Return (x, y) of the center of cell containing provided text 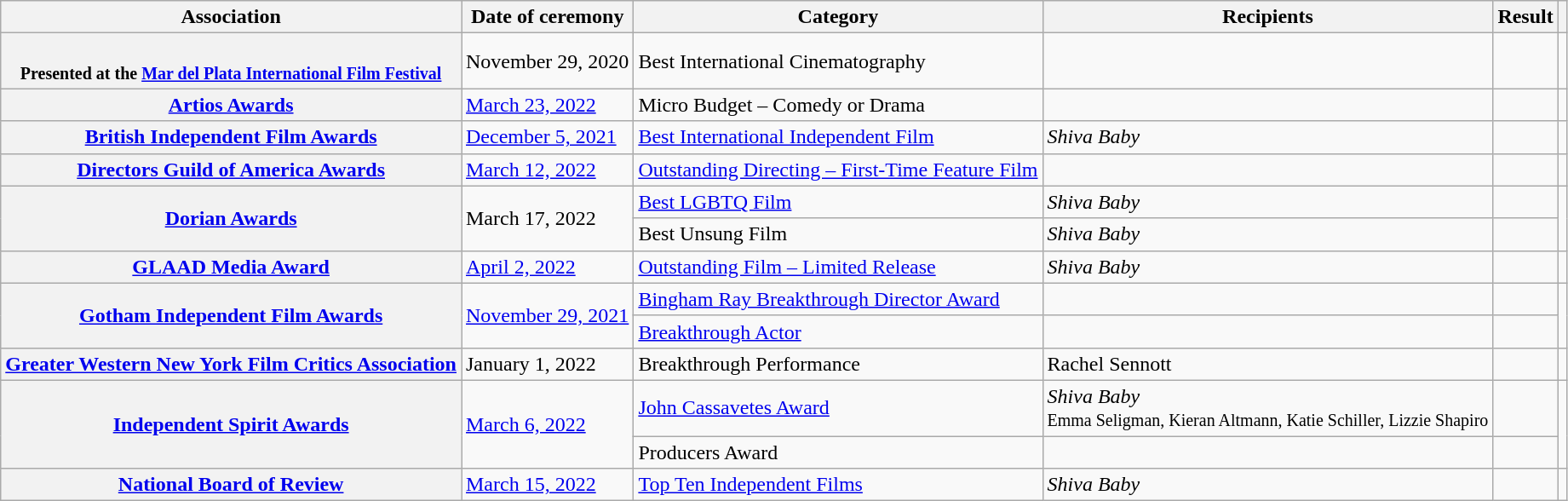
March 17, 2022 (548, 218)
John Cassavetes Award (838, 407)
Best International Cinematography (838, 61)
November 29, 2020 (548, 61)
National Board of Review (232, 485)
Bingham Ray Breakthrough Director Award (838, 299)
March 15, 2022 (548, 485)
Micro Budget – Comedy or Drama (838, 105)
Best LGBTQ Film (838, 202)
Outstanding Film – Limited Release (838, 267)
GLAAD Media Award (232, 267)
April 2, 2022 (548, 267)
Greater Western New York Film Critics Association (232, 364)
Outstanding Directing – First-Time Feature Film (838, 170)
December 5, 2021 (548, 137)
Gotham Independent Film Awards (232, 315)
Best International Independent Film (838, 137)
Date of ceremony (548, 17)
November 29, 2021 (548, 315)
March 6, 2022 (548, 424)
Producers Award (838, 452)
British Independent Film Awards (232, 137)
Recipients (1267, 17)
Best Unsung Film (838, 234)
Shiva Baby Emma Seligman, Kieran Altmann, Katie Schiller, Lizzie Shapiro (1267, 407)
January 1, 2022 (548, 364)
March 23, 2022 (548, 105)
Breakthrough Performance (838, 364)
Dorian Awards (232, 218)
Presented at the Mar del Plata International Film Festival (232, 61)
Artios Awards (232, 105)
Category (838, 17)
Association (232, 17)
Directors Guild of America Awards (232, 170)
Top Ten Independent Films (838, 485)
Result (1525, 17)
Independent Spirit Awards (232, 424)
March 12, 2022 (548, 170)
Breakthrough Actor (838, 331)
Rachel Sennott (1267, 364)
